Pinpoint the cell where the given text exists, returning its [X, Y] midpoint coordinate. 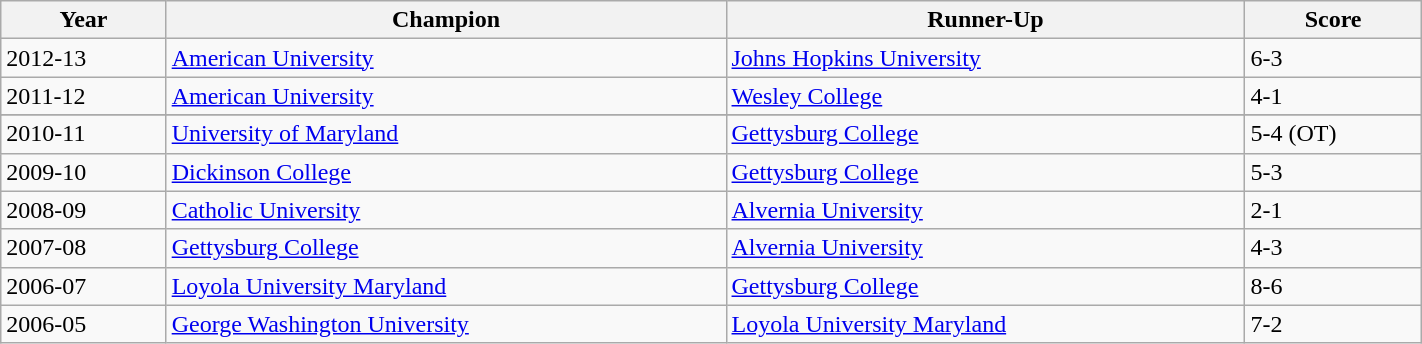
8-6 [1333, 286]
2-1 [1333, 210]
6-3 [1333, 58]
Score [1333, 20]
George Washington University [446, 324]
2008-09 [84, 210]
Year [84, 20]
Dickinson College [446, 172]
4-1 [1333, 96]
Runner-Up [986, 20]
2011-12 [84, 96]
2010-11 [84, 134]
Champion [446, 20]
University of Maryland [446, 134]
2006-05 [84, 324]
2007-08 [84, 248]
2006-07 [84, 286]
Wesley College [986, 96]
Catholic University [446, 210]
5-3 [1333, 172]
7-2 [1333, 324]
2009-10 [84, 172]
4-3 [1333, 248]
Johns Hopkins University [986, 58]
5-4 (OT) [1333, 134]
2012-13 [84, 58]
